Pinpoint the cell where the given text exists, returning its (x, y) midpoint coordinate. 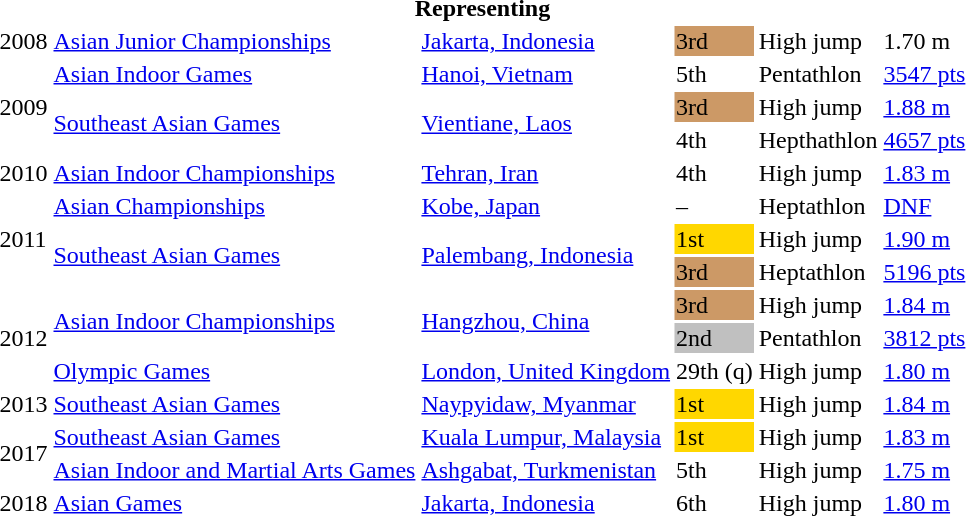
Hepthathlon (818, 140)
– (715, 206)
Asian Indoor Games (234, 74)
29th (q) (715, 371)
2nd (715, 338)
Kuala Lumpur, Malaysia (546, 437)
Kobe, Japan (546, 206)
Olympic Games (234, 371)
London, United Kingdom (546, 371)
Hangzhou, China (546, 322)
Jakarta, Indonesia (546, 41)
Asian Junior Championships (234, 41)
Naypyidaw, Myanmar (546, 404)
Hanoi, Vietnam (546, 74)
Asian Indoor and Martial Arts Games (234, 470)
Tehran, Iran (546, 173)
Palembang, Indonesia (546, 256)
Vientiane, Laos (546, 124)
Asian Championships (234, 206)
Ashgabat, Turkmenistan (546, 470)
